Output the [x, y] coordinate of the center of the cell containing the given text.  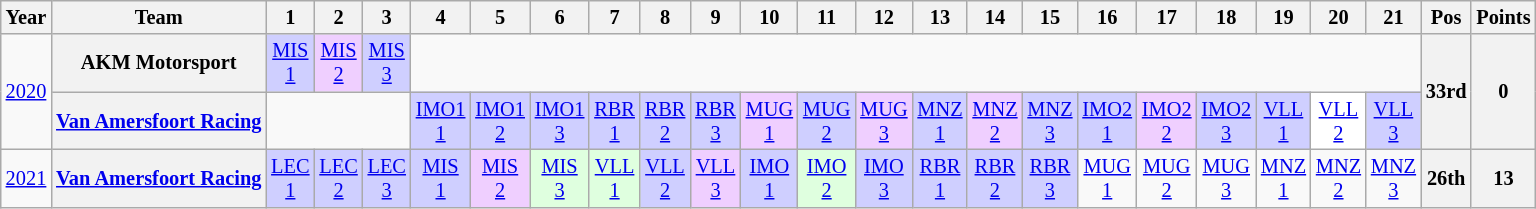
IMO23 [1226, 121]
Pos [1446, 17]
IMO3 [884, 178]
2 [338, 17]
0 [1503, 92]
12 [884, 17]
LEC1 [290, 178]
Year [26, 17]
16 [1107, 17]
15 [1050, 17]
5 [500, 17]
3 [387, 17]
17 [1167, 17]
20 [1338, 17]
9 [715, 17]
IMO11 [441, 121]
LEC2 [338, 178]
IMO12 [500, 121]
IMO13 [560, 121]
2020 [26, 92]
1 [290, 17]
AKM Motorsport [158, 63]
IMO21 [1107, 121]
10 [770, 17]
11 [826, 17]
6 [560, 17]
18 [1226, 17]
IMO2 [826, 178]
14 [994, 17]
IMO1 [770, 178]
LEC3 [387, 178]
IMO22 [1167, 121]
2021 [26, 178]
4 [441, 17]
8 [665, 17]
Team [158, 17]
7 [614, 17]
Points [1503, 17]
19 [1284, 17]
33rd [1446, 92]
21 [1394, 17]
26th [1446, 178]
